Locate the cell with the specified text and output its (X, Y) center coordinate. 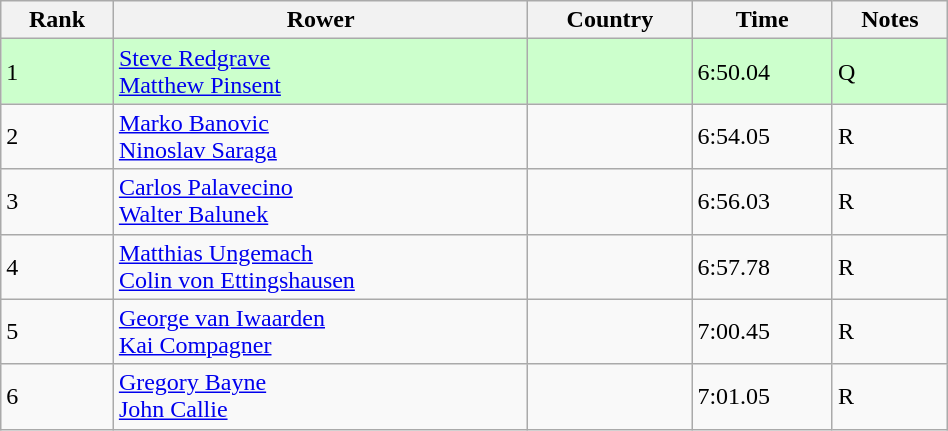
7:01.05 (762, 396)
Country (610, 20)
Marko Banovic Ninoslav Saraga (320, 136)
Steve Redgrave Matthew Pinsent (320, 72)
3 (58, 202)
2 (58, 136)
Carlos Palavecino Walter Balunek (320, 202)
7:00.45 (762, 332)
Gregory Bayne John Callie (320, 396)
5 (58, 332)
Notes (890, 20)
6:57.78 (762, 266)
6:56.03 (762, 202)
4 (58, 266)
George van Iwaarden Kai Compagner (320, 332)
Matthias Ungemach Colin von Ettingshausen (320, 266)
Rank (58, 20)
1 (58, 72)
Q (890, 72)
6:50.04 (762, 72)
Time (762, 20)
Rower (320, 20)
6:54.05 (762, 136)
6 (58, 396)
